Search for the cell housing the specified text and yield its (x, y) center coordinate. 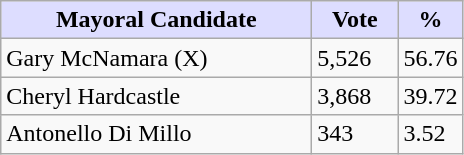
Gary McNamara (X) (156, 58)
3,868 (355, 96)
Vote (355, 20)
3.52 (430, 134)
5,526 (355, 58)
Antonello Di Millo (156, 134)
Mayoral Candidate (156, 20)
343 (355, 134)
56.76 (430, 58)
39.72 (430, 96)
% (430, 20)
Cheryl Hardcastle (156, 96)
